Locate the cell with the specified text and output its [x, y] center coordinate. 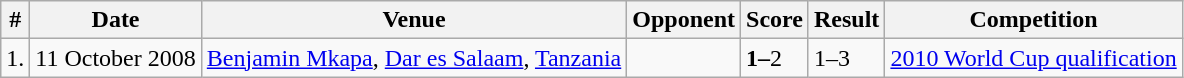
Benjamin Mkapa, Dar es Salaam, Tanzania [414, 58]
Venue [414, 20]
Result [846, 20]
1. [16, 58]
Opponent [684, 20]
# [16, 20]
Competition [1034, 20]
Date [116, 20]
Score [775, 20]
1–2 [775, 58]
11 October 2008 [116, 58]
2010 World Cup qualification [1034, 58]
1–3 [846, 58]
